Find where the given text appears and provide that cell's center as [X, Y] coordinate. 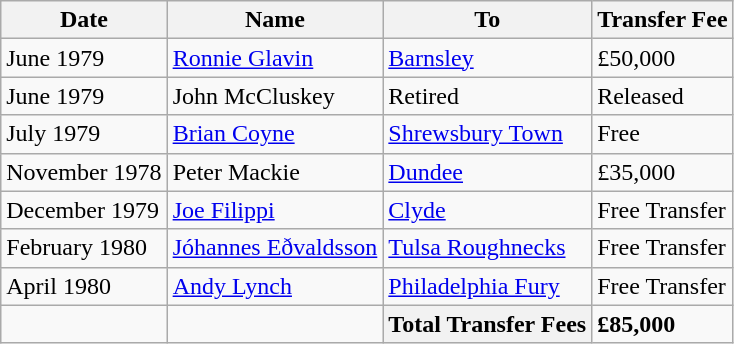
£85,000 [662, 324]
July 1979 [84, 134]
Free [662, 134]
Tulsa Roughnecks [488, 248]
John McCluskey [275, 96]
To [488, 20]
£35,000 [662, 172]
£50,000 [662, 58]
Dundee [488, 172]
Andy Lynch [275, 286]
Date [84, 20]
Brian Coyne [275, 134]
February 1980 [84, 248]
December 1979 [84, 210]
Retired [488, 96]
November 1978 [84, 172]
Ronnie Glavin [275, 58]
Total Transfer Fees [488, 324]
Philadelphia Fury [488, 286]
Barnsley [488, 58]
Shrewsbury Town [488, 134]
Clyde [488, 210]
Released [662, 96]
Peter Mackie [275, 172]
Joe Filippi [275, 210]
Name [275, 20]
April 1980 [84, 286]
Jóhannes Eðvaldsson [275, 248]
Transfer Fee [662, 20]
